Determine the [x, y] coordinate at the center of the cell enclosing the given text.  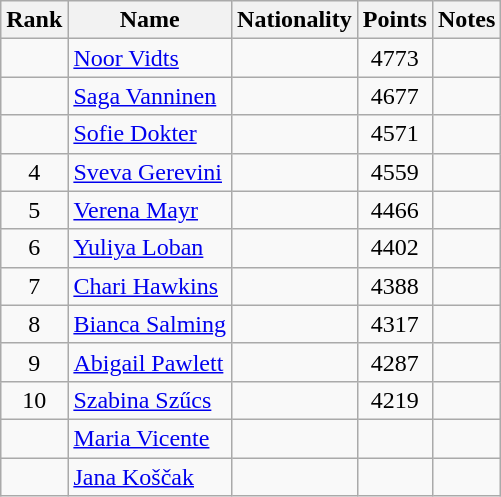
6 [34, 248]
Sofie Dokter [150, 134]
5 [34, 210]
4317 [394, 324]
7 [34, 286]
Maria Vicente [150, 438]
4773 [394, 58]
Abigail Pawlett [150, 362]
Nationality [295, 20]
4287 [394, 362]
Saga Vanninen [150, 96]
Bianca Salming [150, 324]
Chari Hawkins [150, 286]
4 [34, 172]
Points [394, 20]
4677 [394, 96]
10 [34, 400]
Jana Koščak [150, 477]
Sveva Gerevini [150, 172]
Noor Vidts [150, 58]
Yuliya Loban [150, 248]
4402 [394, 248]
8 [34, 324]
4219 [394, 400]
Szabina Szűcs [150, 400]
Rank [34, 20]
9 [34, 362]
4571 [394, 134]
4466 [394, 210]
Name [150, 20]
Verena Mayr [150, 210]
4559 [394, 172]
Notes [466, 20]
4388 [394, 286]
